Locate the cell with the specified text and output its [x, y] center coordinate. 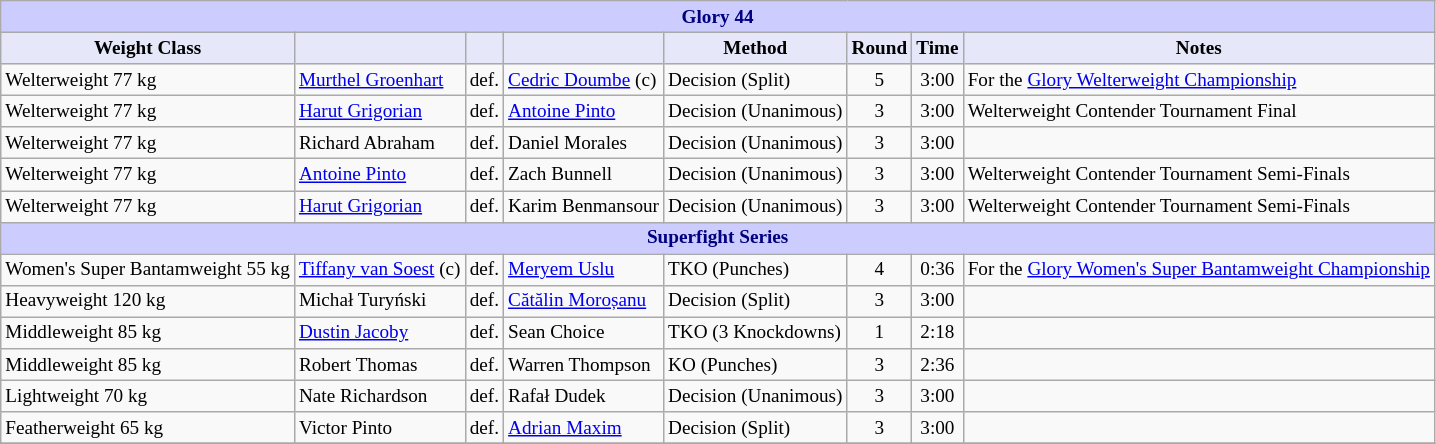
Welterweight Contender Tournament Final [1198, 111]
TKO (Punches) [756, 270]
Featherweight 65 kg [148, 428]
Round [880, 48]
Daniel Morales [584, 143]
1 [880, 333]
Karim Benmansour [584, 206]
4 [880, 270]
For the Glory Women's Super Bantamweight Championship [1198, 270]
Sean Choice [584, 333]
Warren Thompson [584, 365]
KO (Punches) [756, 365]
Superfight Series [718, 238]
Rafał Dudek [584, 396]
Michał Turyński [380, 301]
Time [938, 48]
5 [880, 80]
Cătălin Moroșanu [584, 301]
Murthel Groenhart [380, 80]
Dustin Jacoby [380, 333]
Nate Richardson [380, 396]
Tiffany van Soest (c) [380, 270]
Meryem Uslu [584, 270]
TKO (3 Knockdowns) [756, 333]
Victor Pinto [380, 428]
For the Glory Welterweight Championship [1198, 80]
Notes [1198, 48]
Adrian Maxim [584, 428]
Women's Super Bantamweight 55 kg [148, 270]
Weight Class [148, 48]
Zach Bunnell [584, 175]
Cedric Doumbe (c) [584, 80]
2:36 [938, 365]
Method [756, 48]
Robert Thomas [380, 365]
Heavyweight 120 kg [148, 301]
Richard Abraham [380, 143]
Glory 44 [718, 17]
0:36 [938, 270]
2:18 [938, 333]
Lightweight 70 kg [148, 396]
